From the cell containing the given text, extract its center point as (x, y) coordinate. 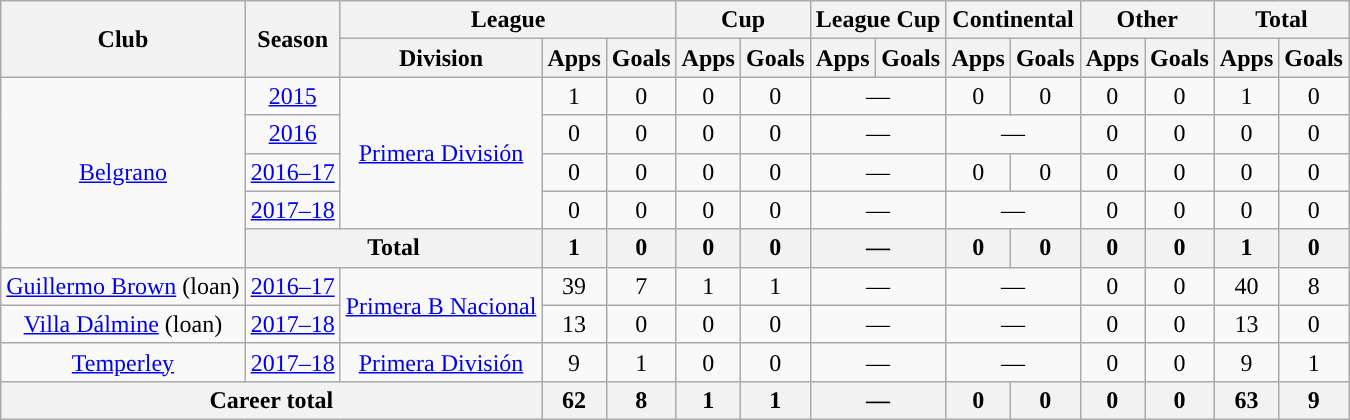
Continental (1013, 20)
Season (292, 39)
Division (441, 58)
Guillermo Brown (loan) (123, 286)
League Cup (878, 20)
Other (1147, 20)
Temperley (123, 362)
League (508, 20)
Primera B Nacional (441, 305)
Club (123, 39)
Villa Dálmine (loan) (123, 324)
Cup (743, 20)
2015 (292, 96)
40 (1246, 286)
Belgrano (123, 172)
7 (641, 286)
62 (574, 400)
39 (574, 286)
Career total (272, 400)
63 (1246, 400)
2016 (292, 134)
